From the cell containing the given text, extract its center point as (X, Y) coordinate. 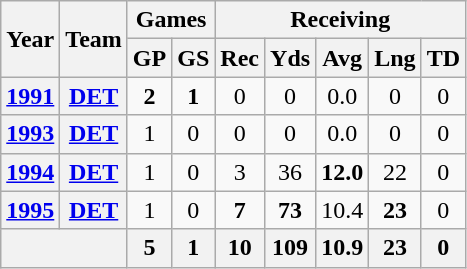
3 (240, 172)
Games (170, 20)
Avg (342, 58)
1995 (30, 210)
Yds (290, 58)
Receiving (340, 20)
Rec (240, 58)
10.4 (342, 210)
1993 (30, 134)
Lng (395, 58)
109 (290, 248)
12.0 (342, 172)
2 (149, 96)
1994 (30, 172)
73 (290, 210)
36 (290, 172)
10 (240, 248)
1991 (30, 96)
10.9 (342, 248)
7 (240, 210)
22 (395, 172)
TD (443, 58)
GP (149, 58)
GS (194, 58)
Year (30, 39)
5 (149, 248)
Team (94, 39)
